Identify which cell holds the provided text, then report its (x, y) central coordinate. 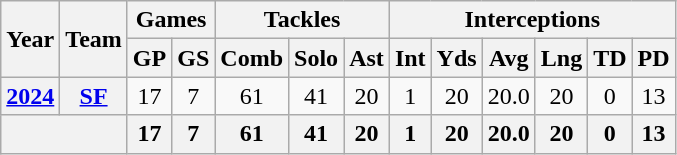
Avg (508, 58)
SF (94, 96)
Tackles (302, 20)
Yds (456, 58)
Int (410, 58)
Team (94, 39)
2024 (30, 96)
GP (149, 58)
Lng (561, 58)
Ast (367, 58)
Games (170, 20)
Comb (252, 58)
TD (610, 58)
GS (194, 58)
PD (654, 58)
Year (30, 39)
Solo (316, 58)
Interceptions (532, 20)
